Extract the [x, y] coordinate from the center of the cell holding the provided text.  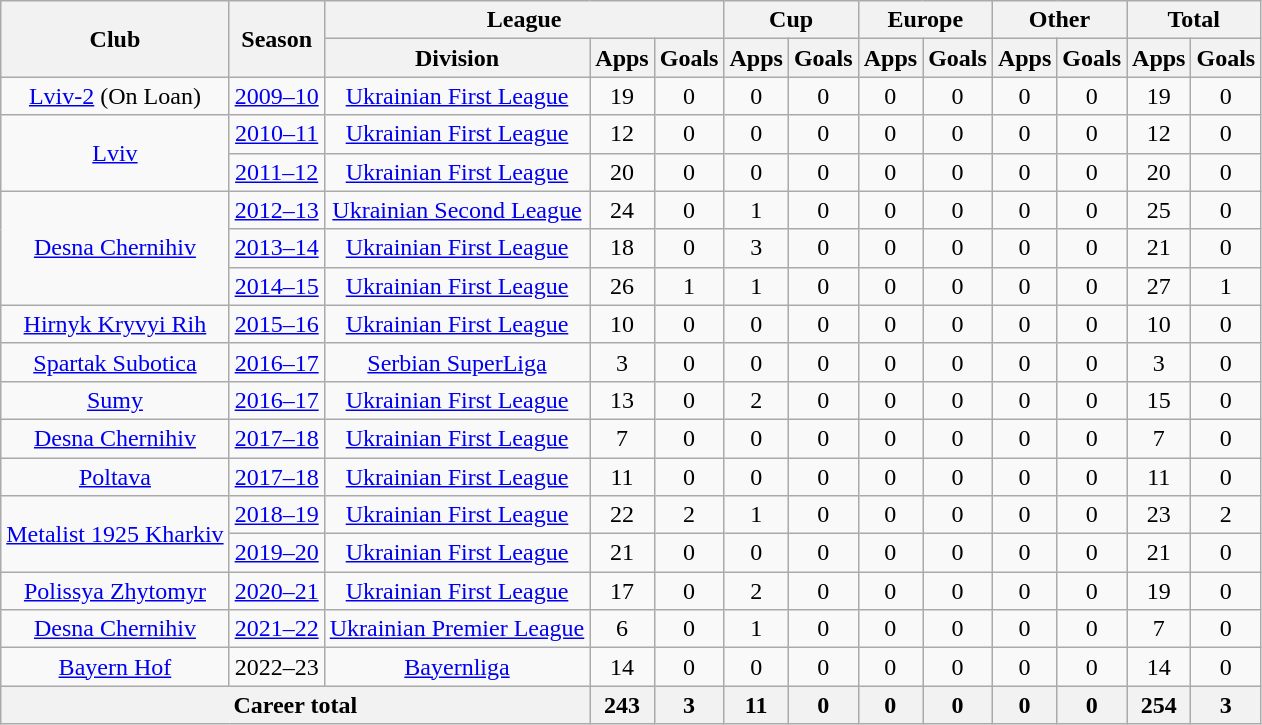
25 [1159, 210]
Other [1059, 20]
Lviv-2 (On Loan) [115, 96]
22 [622, 515]
24 [622, 210]
League [524, 20]
Ukrainian Premier League [457, 629]
2012–13 [276, 210]
Bayernliga [457, 667]
2022–23 [276, 667]
Spartak Subotica [115, 362]
Club [115, 39]
Career total [296, 705]
18 [622, 248]
Poltava [115, 477]
26 [622, 286]
Serbian SuperLiga [457, 362]
2014–15 [276, 286]
Sumy [115, 400]
2011–12 [276, 172]
27 [1159, 286]
Division [457, 58]
23 [1159, 515]
Metalist 1925 Kharkiv [115, 534]
Lviv [115, 153]
2013–14 [276, 248]
17 [622, 591]
Hirnyk Kryvyi Rih [115, 324]
Europe [925, 20]
Bayern Hof [115, 667]
6 [622, 629]
Polissya Zhytomyr [115, 591]
2015–16 [276, 324]
2010–11 [276, 134]
2009–10 [276, 96]
2021–22 [276, 629]
13 [622, 400]
15 [1159, 400]
Total [1194, 20]
Ukrainian Second League [457, 210]
Cup [791, 20]
2019–20 [276, 553]
243 [622, 705]
Season [276, 39]
2020–21 [276, 591]
2018–19 [276, 515]
254 [1159, 705]
